Scan for the cell matching the given text and deliver its [x, y] coordinate at center. 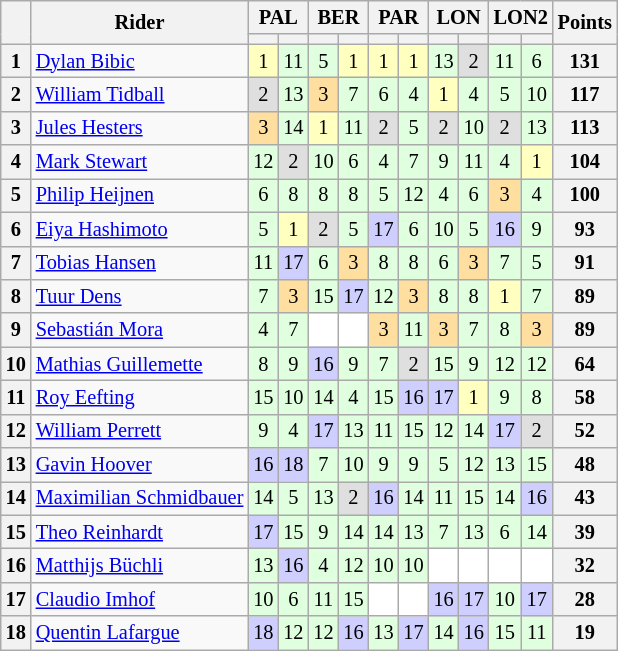
PAR [398, 17]
Theo Reinhardt [140, 532]
91 [585, 263]
Rider [140, 22]
131 [585, 61]
64 [585, 364]
William Tidball [140, 94]
Gavin Hoover [140, 465]
28 [585, 599]
Matthijs Büchli [140, 565]
117 [585, 94]
William Perrett [140, 431]
Jules Hesters [140, 128]
Tobias Hansen [140, 263]
43 [585, 498]
BER [338, 17]
Mark Stewart [140, 162]
PAL [278, 17]
LON2 [521, 17]
32 [585, 565]
104 [585, 162]
52 [585, 431]
48 [585, 465]
93 [585, 229]
Points [585, 22]
39 [585, 532]
Maximilian Schmidbauer [140, 498]
Claudio Imhof [140, 599]
100 [585, 195]
Roy Eefting [140, 397]
19 [585, 633]
Quentin Lafargue [140, 633]
113 [585, 128]
Mathias Guillemette [140, 364]
Eiya Hashimoto [140, 229]
Sebastián Mora [140, 330]
LON [459, 17]
58 [585, 397]
Philip Heijnen [140, 195]
Dylan Bibic [140, 61]
Tuur Dens [140, 296]
